Return (x, y) of the center of cell containing provided text 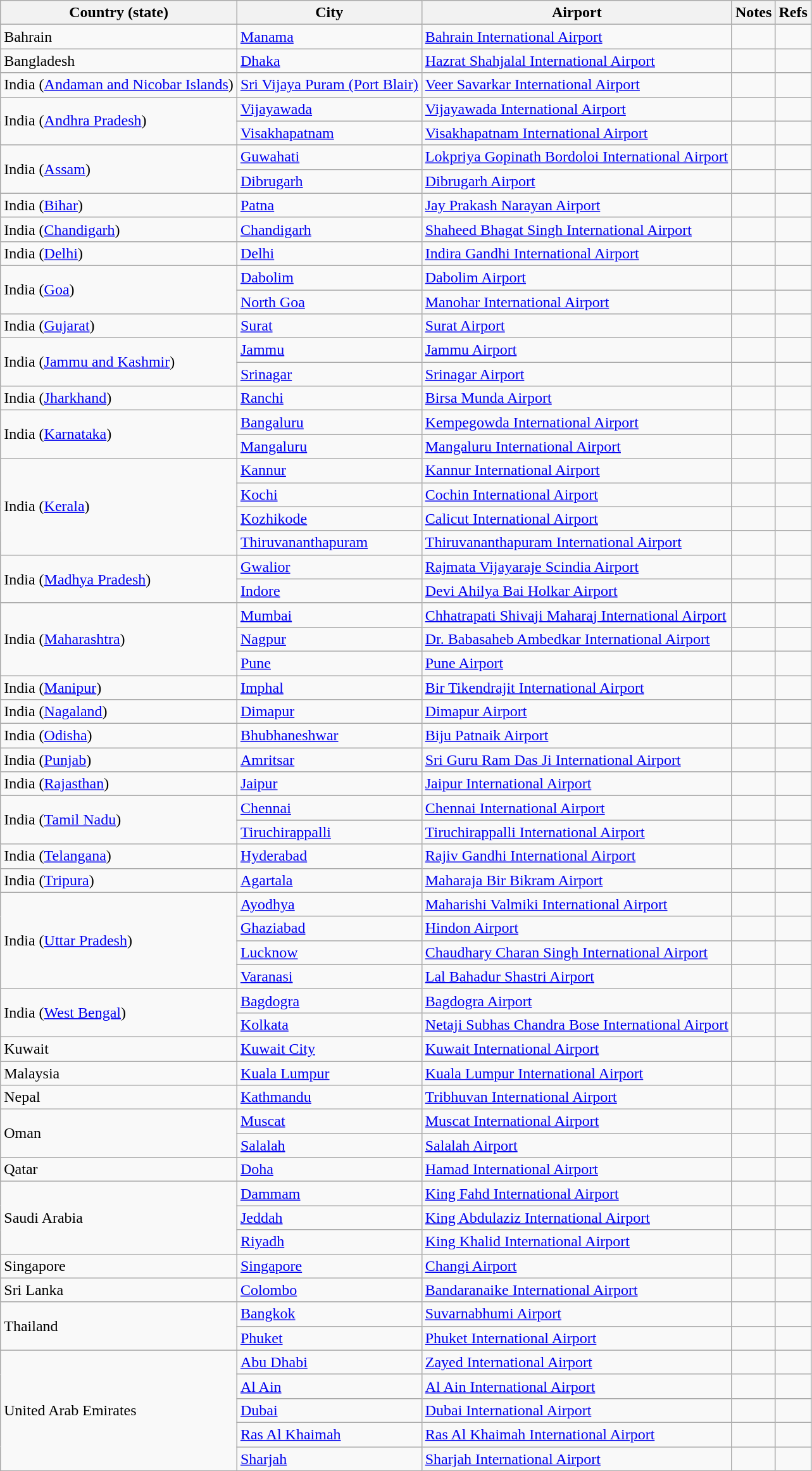
Gwalior (329, 567)
Dabolim Airport (577, 277)
India (Andaman and Nicobar Islands) (119, 85)
Zayed International Airport (577, 1362)
Tiruchirappalli (329, 832)
India (Jammu and Kashmir) (119, 362)
Bahrain International Airport (577, 37)
Kathmandu (329, 1097)
Ras Al Khaimah (329, 1434)
Sri Lanka (119, 1290)
Bagdogra Airport (577, 1001)
Jeddah (329, 1218)
Lucknow (329, 952)
Pune (329, 663)
Nagpur (329, 639)
Hyderabad (329, 856)
Bangaluru (329, 422)
Kochi (329, 495)
Suvarnabhumi Airport (577, 1314)
Malaysia (119, 1073)
Vijayawada International Airport (577, 109)
Dammam (329, 1194)
India (Nagaland) (119, 712)
Chandigarh (329, 229)
India (Maharashtra) (119, 639)
Chennai (329, 808)
Tiruchirappalli International Airport (577, 832)
Hazrat Shahjalal International Airport (577, 61)
Thiruvananthapuram International Airport (577, 543)
Rajmata Vijayaraje Scindia Airport (577, 567)
India (West Bengal) (119, 1013)
Bahrain (119, 37)
North Goa (329, 302)
Kuwait (119, 1049)
India (Rajasthan) (119, 784)
Sharjah (329, 1458)
India (Odisha) (119, 736)
Chennai International Airport (577, 808)
Agartala (329, 880)
Bandaranaike International Airport (577, 1290)
India (Jharkhand) (119, 398)
India (Bihar) (119, 205)
Visakhapatnam International Airport (577, 133)
Amritsar (329, 760)
Srinagar Airport (577, 374)
Kozhikode (329, 519)
Muscat International Airport (577, 1121)
India (Tripura) (119, 880)
Mangaluru International Airport (577, 446)
Phuket (329, 1338)
India (Delhi) (119, 253)
Dimapur (329, 712)
Saudi Arabia (119, 1218)
India (Assam) (119, 169)
Changi Airport (577, 1266)
United Arab Emirates (119, 1410)
Thiruvananthapuram (329, 543)
Devi Ahilya Bai Holkar Airport (577, 591)
Pune Airport (577, 663)
Visakhapatnam (329, 133)
Jammu (329, 350)
Lokpriya Gopinath Bordoloi International Airport (577, 157)
Kannur (329, 470)
Abu Dhabi (329, 1362)
Imphal (329, 687)
India (Manipur) (119, 687)
Al Ain (329, 1386)
Doha (329, 1170)
Hindon Airport (577, 928)
Kuala Lumpur International Airport (577, 1073)
Oman (119, 1133)
Colombo (329, 1290)
Dubai International Airport (577, 1410)
Biju Patnaik Airport (577, 736)
Kuwait City (329, 1049)
India (Telangana) (119, 856)
Maharishi Valmiki International Airport (577, 904)
Dhaka (329, 61)
Maharaja Bir Bikram Airport (577, 880)
India (Madhya Pradesh) (119, 579)
Hamad International Airport (577, 1170)
Riyadh (329, 1242)
Cochin International Airport (577, 495)
Dibrugarh (329, 181)
Calicut International Airport (577, 519)
Dimapur Airport (577, 712)
Mangaluru (329, 446)
Ranchi (329, 398)
Rajiv Gandhi International Airport (577, 856)
Indira Gandhi International Airport (577, 253)
Muscat (329, 1121)
Jammu Airport (577, 350)
India (Punjab) (119, 760)
Airport (577, 13)
Bhubhaneshwar (329, 736)
Ghaziabad (329, 928)
Kannur International Airport (577, 470)
Lal Bahadur Shastri Airport (577, 976)
India (Karnataka) (119, 434)
Manama (329, 37)
Delhi (329, 253)
King Fahd International Airport (577, 1194)
Dibrugarh Airport (577, 181)
Salalah (329, 1146)
Vijayawada (329, 109)
Jay Prakash Narayan Airport (577, 205)
India (Kerala) (119, 507)
Patna (329, 205)
Qatar (119, 1170)
Veer Savarkar International Airport (577, 85)
Kuwait International Airport (577, 1049)
Kolkata (329, 1025)
City (329, 13)
Indore (329, 591)
India (Goa) (119, 289)
Surat Airport (577, 326)
Srinagar (329, 374)
Al Ain International Airport (577, 1386)
Mumbai (329, 615)
India (Uttar Pradesh) (119, 940)
Netaji Subhas Chandra Bose International Airport (577, 1025)
Jaipur (329, 784)
Varanasi (329, 976)
Ayodhya (329, 904)
Dr. Babasaheb Ambedkar International Airport (577, 639)
India (Tamil Nadu) (119, 820)
Jaipur International Airport (577, 784)
Kuala Lumpur (329, 1073)
Bangladesh (119, 61)
Sri Guru Ram Das Ji International Airport (577, 760)
Dabolim (329, 277)
King Abdulaziz International Airport (577, 1218)
Thailand (119, 1326)
Guwahati (329, 157)
Bir Tikendrajit International Airport (577, 687)
Bangkok (329, 1314)
Bagdogra (329, 1001)
Chaudhary Charan Singh International Airport (577, 952)
India (Andhra Pradesh) (119, 121)
Surat (329, 326)
Phuket International Airport (577, 1338)
King Khalid International Airport (577, 1242)
Notes (753, 13)
Country (state) (119, 13)
Birsa Munda Airport (577, 398)
Shaheed Bhagat Singh International Airport (577, 229)
Manohar International Airport (577, 302)
Refs (793, 13)
India (Chandigarh) (119, 229)
Chhatrapati Shivaji Maharaj International Airport (577, 615)
Salalah Airport (577, 1146)
Nepal (119, 1097)
Dubai (329, 1410)
Tribhuvan International Airport (577, 1097)
Ras Al Khaimah International Airport (577, 1434)
Sri Vijaya Puram (Port Blair) (329, 85)
India (Gujarat) (119, 326)
Kempegowda International Airport (577, 422)
Sharjah International Airport (577, 1458)
